For the text-containing cell, return its midpoint in [X, Y] coordinate format. 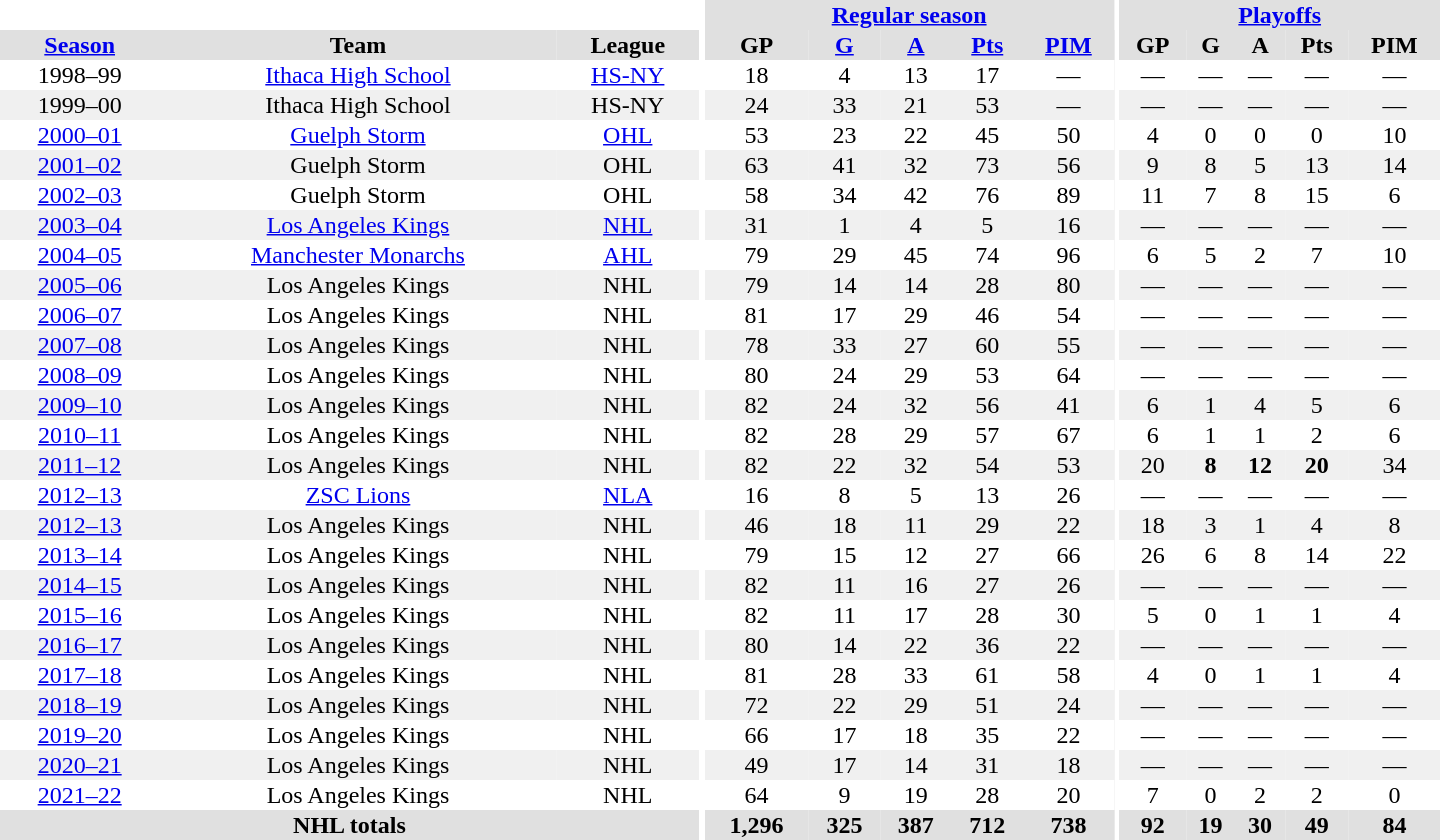
63 [756, 165]
67 [1068, 435]
ZSC Lions [358, 495]
2021–22 [80, 795]
2016–17 [80, 645]
2014–15 [80, 585]
21 [916, 105]
2018–19 [80, 705]
AHL [628, 255]
2004–05 [80, 255]
2017–18 [80, 675]
60 [988, 345]
1998–99 [80, 75]
League [628, 45]
325 [844, 825]
1,296 [756, 825]
89 [1068, 195]
3 [1210, 525]
2003–04 [80, 225]
84 [1394, 825]
61 [988, 675]
2019–20 [80, 735]
36 [988, 645]
78 [756, 345]
2001–02 [80, 165]
Manchester Monarchs [358, 255]
Regular season [909, 15]
92 [1152, 825]
387 [916, 825]
2000–01 [80, 135]
NHL totals [350, 825]
50 [1068, 135]
2015–16 [80, 615]
738 [1068, 825]
712 [988, 825]
72 [756, 705]
76 [988, 195]
74 [988, 255]
2007–08 [80, 345]
2006–07 [80, 315]
2013–14 [80, 555]
51 [988, 705]
NLA [628, 495]
23 [844, 135]
2008–09 [80, 375]
2010–11 [80, 435]
2002–03 [80, 195]
73 [988, 165]
57 [988, 435]
Season [80, 45]
35 [988, 735]
55 [1068, 345]
42 [916, 195]
2011–12 [80, 465]
2009–10 [80, 405]
2005–06 [80, 285]
Team [358, 45]
1999–00 [80, 105]
Playoffs [1280, 15]
2020–21 [80, 765]
96 [1068, 255]
